Find where the given text appears and provide that cell's center as (x, y) coordinate. 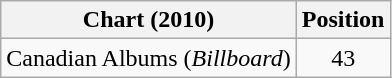
Position (343, 20)
Chart (2010) (149, 20)
Canadian Albums (Billboard) (149, 58)
43 (343, 58)
